Output the (X, Y) coordinate of the center of the cell containing the given text.  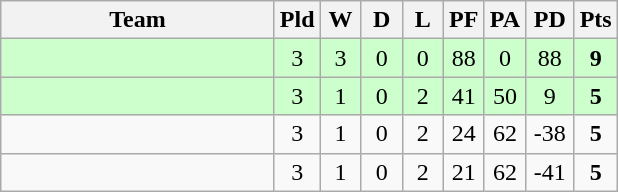
L (422, 20)
PA (504, 20)
21 (464, 172)
Pts (596, 20)
24 (464, 134)
-38 (550, 134)
PF (464, 20)
41 (464, 96)
W (340, 20)
Pld (297, 20)
-41 (550, 172)
Team (138, 20)
50 (504, 96)
D (382, 20)
PD (550, 20)
